Identify which cell holds the provided text, then report its [X, Y] central coordinate. 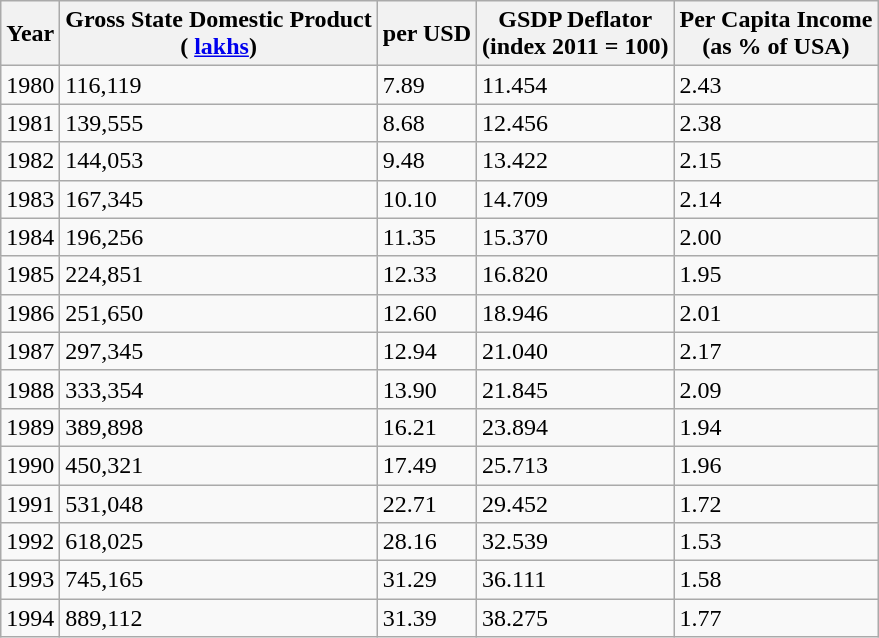
21.845 [576, 389]
36.111 [576, 580]
15.370 [576, 237]
13.422 [576, 161]
1982 [30, 161]
11.454 [576, 85]
23.894 [576, 427]
1980 [30, 85]
1990 [30, 465]
1.96 [776, 465]
11.35 [426, 237]
12.456 [576, 123]
2.09 [776, 389]
2.43 [776, 85]
16.820 [576, 275]
297,345 [218, 351]
1984 [30, 237]
1989 [30, 427]
31.29 [426, 580]
18.946 [576, 313]
1991 [30, 503]
29.452 [576, 503]
224,851 [218, 275]
16.21 [426, 427]
22.71 [426, 503]
618,025 [218, 542]
12.33 [426, 275]
1987 [30, 351]
28.16 [426, 542]
2.17 [776, 351]
Per Capita Income(as % of USA) [776, 34]
1981 [30, 123]
1985 [30, 275]
116,119 [218, 85]
GSDP Deflator (index 2011 = 100) [576, 34]
1.94 [776, 427]
2.14 [776, 199]
1.53 [776, 542]
1983 [30, 199]
889,112 [218, 618]
2.38 [776, 123]
144,053 [218, 161]
531,048 [218, 503]
38.275 [576, 618]
2.15 [776, 161]
2.00 [776, 237]
1.95 [776, 275]
9.48 [426, 161]
32.539 [576, 542]
25.713 [576, 465]
1994 [30, 618]
333,354 [218, 389]
1986 [30, 313]
17.49 [426, 465]
450,321 [218, 465]
167,345 [218, 199]
Gross State Domestic Product( lakhs) [218, 34]
1993 [30, 580]
10.10 [426, 199]
139,555 [218, 123]
389,898 [218, 427]
7.89 [426, 85]
12.94 [426, 351]
251,650 [218, 313]
per USD [426, 34]
8.68 [426, 123]
1992 [30, 542]
745,165 [218, 580]
1.77 [776, 618]
1.58 [776, 580]
21.040 [576, 351]
1.72 [776, 503]
2.01 [776, 313]
Year [30, 34]
13.90 [426, 389]
196,256 [218, 237]
31.39 [426, 618]
12.60 [426, 313]
1988 [30, 389]
14.709 [576, 199]
